Capture the cell that displays the provided text and extract its (x, y) central coordinate. 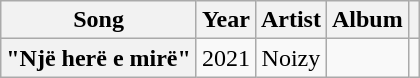
"Një herë e mirë" (99, 58)
Artist (290, 20)
Song (99, 20)
2021 (226, 58)
Album (367, 20)
Year (226, 20)
Noizy (290, 58)
